For the text-containing cell, return its midpoint in (X, Y) coordinate format. 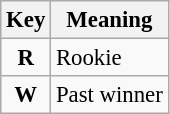
W (26, 95)
Past winner (110, 95)
R (26, 58)
Rookie (110, 58)
Key (26, 20)
Meaning (110, 20)
